Search for the cell housing the specified text and yield its (x, y) center coordinate. 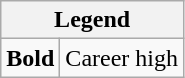
Legend (92, 20)
Bold (30, 58)
Career high (122, 58)
